Scan for the cell matching the given text and deliver its [X, Y] coordinate at center. 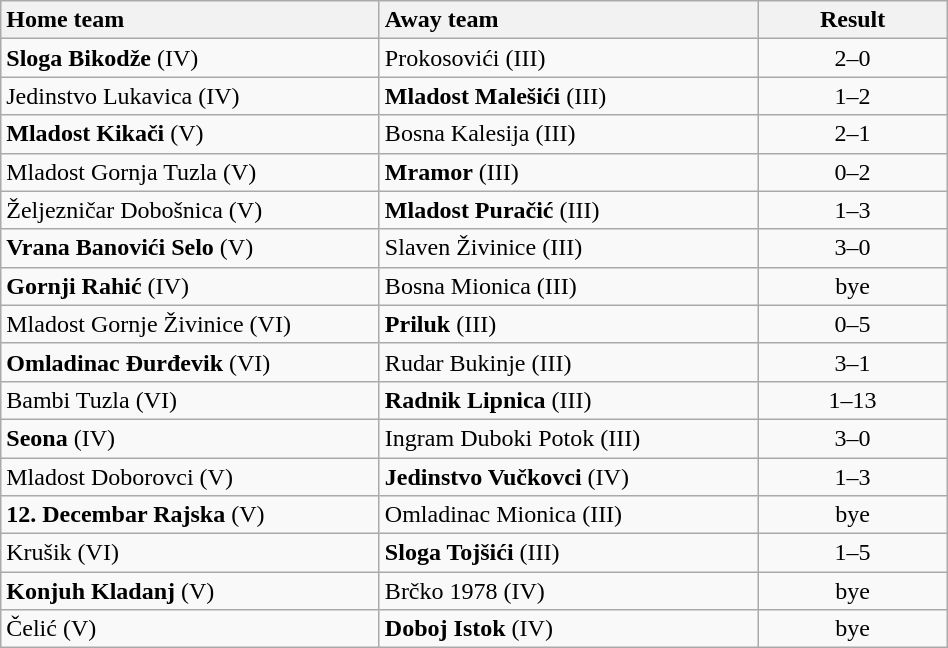
Bambi Tuzla (VI) [190, 400]
Doboj Istok (IV) [568, 629]
Bosna Mionica (III) [568, 286]
Željezničar Dobošnica (V) [190, 210]
Slaven Živinice (III) [568, 248]
Result [852, 20]
1–13 [852, 400]
1–5 [852, 553]
Priluk (III) [568, 324]
2–1 [852, 134]
Ingram Duboki Potok (III) [568, 438]
Bosna Kalesija (III) [568, 134]
Sloga Tojšići (III) [568, 553]
Konjuh Kladanj (V) [190, 591]
0–5 [852, 324]
Mladost Puračić (III) [568, 210]
Brčko 1978 (IV) [568, 591]
Radnik Lipnica (III) [568, 400]
Rudar Bukinje (III) [568, 362]
0–2 [852, 172]
2–0 [852, 58]
Krušik (VI) [190, 553]
Mladost Doborovci (V) [190, 477]
Away team [568, 20]
Home team [190, 20]
Omladinac Mionica (III) [568, 515]
Čelić (V) [190, 629]
3–1 [852, 362]
Prokosovići (III) [568, 58]
Gornji Rahić (IV) [190, 286]
Mladost Gornja Tuzla (V) [190, 172]
Vrana Banovići Selo (V) [190, 248]
1–2 [852, 96]
Jedinstvo Lukavica (IV) [190, 96]
Seona (IV) [190, 438]
12. Decembar Rajska (V) [190, 515]
Jedinstvo Vučkovci (IV) [568, 477]
Omladinac Đurđevik (VI) [190, 362]
Mladost Malešići (III) [568, 96]
Sloga Bikodže (IV) [190, 58]
Mladost Kikači (V) [190, 134]
Mladost Gornje Živinice (VI) [190, 324]
Mramor (III) [568, 172]
